Provide the [x, y] coordinate of the cell's center where the given text is located.  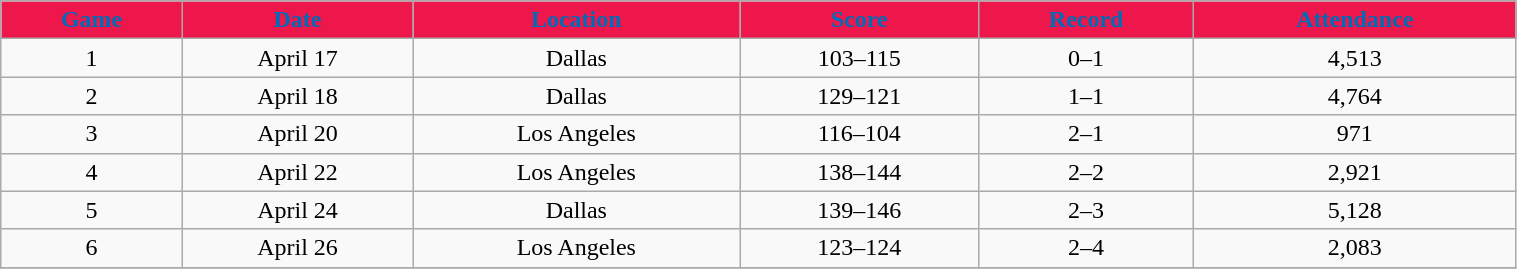
April 17 [297, 58]
3 [92, 134]
April 18 [297, 96]
1–1 [1086, 96]
April 24 [297, 210]
2–3 [1086, 210]
Score [860, 20]
2,921 [1355, 172]
April 22 [297, 172]
2–1 [1086, 134]
April 20 [297, 134]
103–115 [860, 58]
5,128 [1355, 210]
2–2 [1086, 172]
2,083 [1355, 248]
116–104 [860, 134]
4,513 [1355, 58]
2–4 [1086, 248]
Record [1086, 20]
139–146 [860, 210]
123–124 [860, 248]
1 [92, 58]
971 [1355, 134]
April 26 [297, 248]
Attendance [1355, 20]
4 [92, 172]
4,764 [1355, 96]
138–144 [860, 172]
2 [92, 96]
Date [297, 20]
6 [92, 248]
Game [92, 20]
5 [92, 210]
129–121 [860, 96]
Location [576, 20]
0–1 [1086, 58]
